Pinpoint the cell where the given text exists, returning its (X, Y) midpoint coordinate. 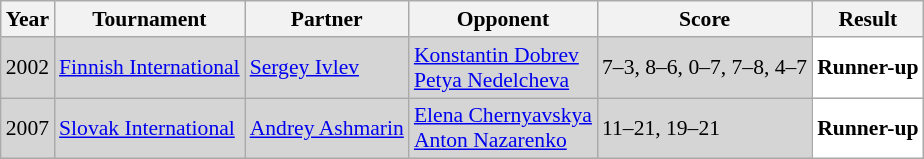
Elena Chernyavskya Anton Nazarenko (503, 128)
2002 (28, 68)
Result (868, 19)
Partner (327, 19)
Konstantin Dobrev Petya Nedelcheva (503, 68)
Andrey Ashmarin (327, 128)
Slovak International (150, 128)
Tournament (150, 19)
Score (704, 19)
Finnish International (150, 68)
7–3, 8–6, 0–7, 7–8, 4–7 (704, 68)
11–21, 19–21 (704, 128)
Opponent (503, 19)
2007 (28, 128)
Year (28, 19)
Sergey Ivlev (327, 68)
